From the cell containing the given text, extract its center point as [x, y] coordinate. 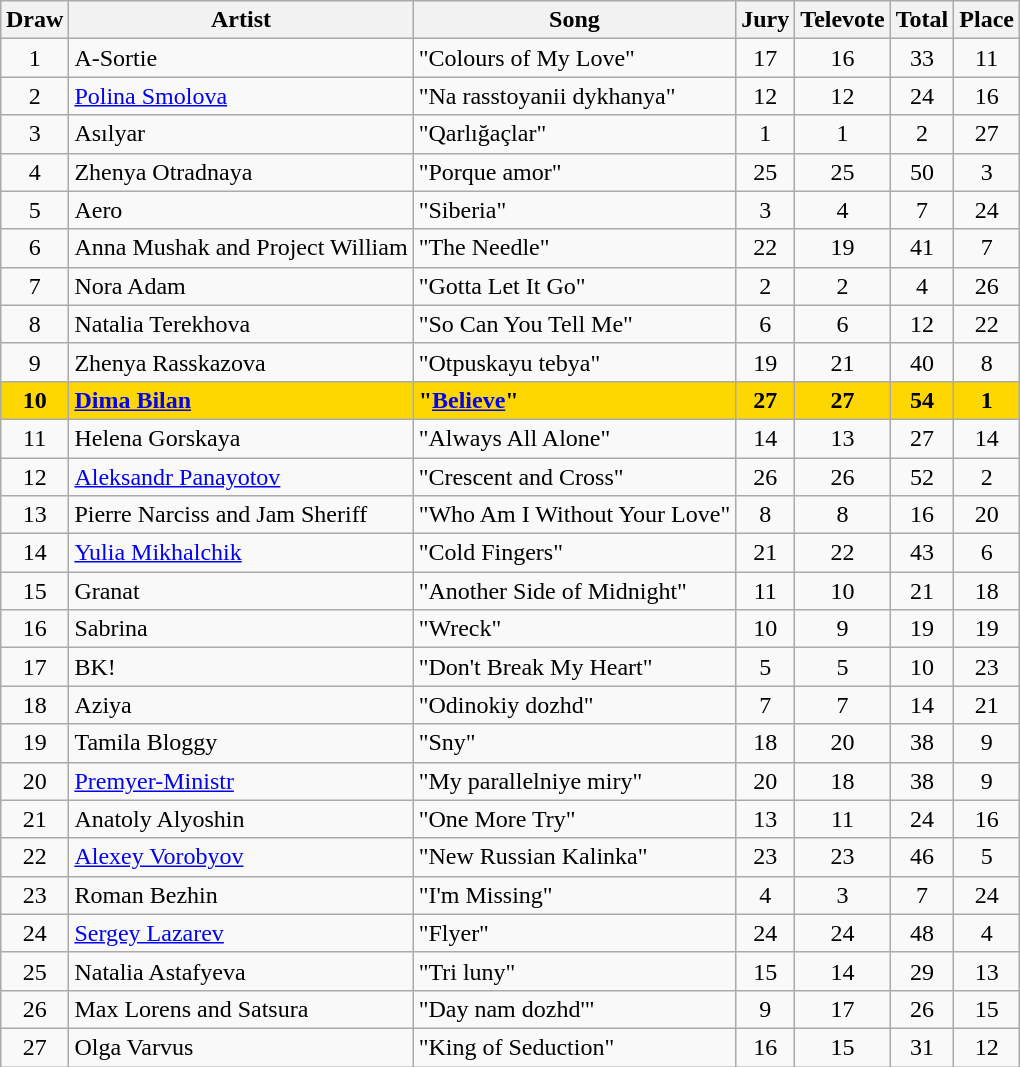
46 [922, 857]
Draw [34, 20]
"Odinokiy dozhd" [574, 705]
Pierre Narciss and Jam Sheriff [241, 515]
Nora Adam [241, 286]
Artist [241, 20]
"Don't Break My Heart" [574, 667]
Natalia Astafyeva [241, 971]
43 [922, 553]
31 [922, 1047]
40 [922, 362]
Jury [766, 20]
Sergey Lazarev [241, 933]
Alexey Vorobyov [241, 857]
Sabrina [241, 629]
"Always All Alone" [574, 438]
Televote [842, 20]
"Believe" [574, 400]
Zhenya Rasskazova [241, 362]
Roman Bezhin [241, 895]
"New Russian Kalinka" [574, 857]
A-Sortie [241, 58]
Aziya [241, 705]
"King of Seduction" [574, 1047]
"Wreck" [574, 629]
Zhenya Otradnaya [241, 172]
"My parallelniye miry" [574, 781]
"Gotta Let It Go" [574, 286]
"Qarlığaçlar" [574, 134]
"So Can You Tell Me" [574, 324]
Tamila Bloggy [241, 743]
Anatoly Alyoshin [241, 819]
"Porque amor" [574, 172]
"Cold Fingers" [574, 553]
"Otpuskayu tebya" [574, 362]
Anna Mushak and Project William [241, 248]
"Day nam dozhd'" [574, 1009]
"Colours of My Love" [574, 58]
Olga Varvus [241, 1047]
"I'm Missing" [574, 895]
54 [922, 400]
41 [922, 248]
29 [922, 971]
"Crescent and Cross" [574, 477]
Natalia Terekhova [241, 324]
Asılyar [241, 134]
50 [922, 172]
33 [922, 58]
Yulia Mikhalchik [241, 553]
"Sny" [574, 743]
52 [922, 477]
"Na rasstoyanii dykhanya" [574, 96]
Place [987, 20]
Aero [241, 210]
"Who Am I Without Your Love" [574, 515]
BK! [241, 667]
"Another Side of Midnight" [574, 591]
"Siberia" [574, 210]
Max Lorens and Satsura [241, 1009]
"One More Try" [574, 819]
Song [574, 20]
Granat [241, 591]
Premyer-Ministr [241, 781]
"Flyer" [574, 933]
"Tri luny" [574, 971]
Helena Gorskaya [241, 438]
Total [922, 20]
"The Needle" [574, 248]
48 [922, 933]
Dima Bilan [241, 400]
Polina Smolova [241, 96]
Aleksandr Panayotov [241, 477]
